Detect which cell encompasses the target text, then output its (X, Y) center coordinate. 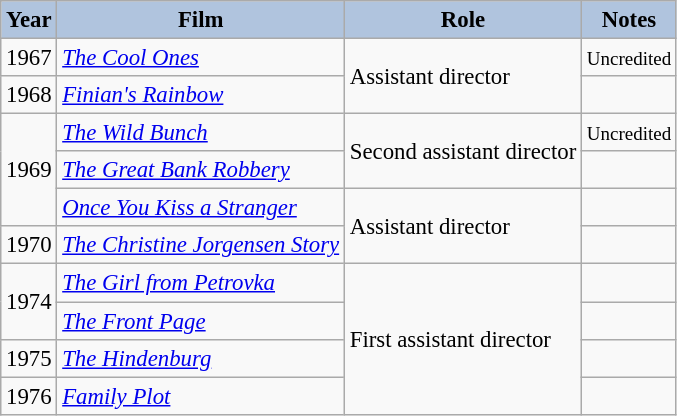
Family Plot (201, 396)
Finian's Rainbow (201, 95)
The Wild Bunch (201, 133)
First assistant director (462, 339)
1969 (29, 170)
1967 (29, 58)
Role (462, 20)
The Hindenburg (201, 358)
1974 (29, 302)
Second assistant director (462, 152)
Notes (630, 20)
1976 (29, 396)
1975 (29, 358)
The Great Bank Robbery (201, 170)
1970 (29, 245)
Once You Kiss a Stranger (201, 208)
The Christine Jorgensen Story (201, 245)
1968 (29, 95)
The Cool Ones (201, 58)
Film (201, 20)
Year (29, 20)
The Front Page (201, 321)
The Girl from Petrovka (201, 283)
